Scan for the cell matching the given text and deliver its [X, Y] coordinate at center. 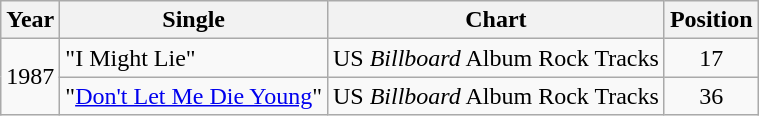
36 [711, 96]
"Don't Let Me Die Young" [194, 96]
Position [711, 20]
Single [194, 20]
1987 [30, 77]
Year [30, 20]
17 [711, 58]
Chart [496, 20]
"I Might Lie" [194, 58]
